Scan for the cell matching the given text and deliver its [x, y] coordinate at center. 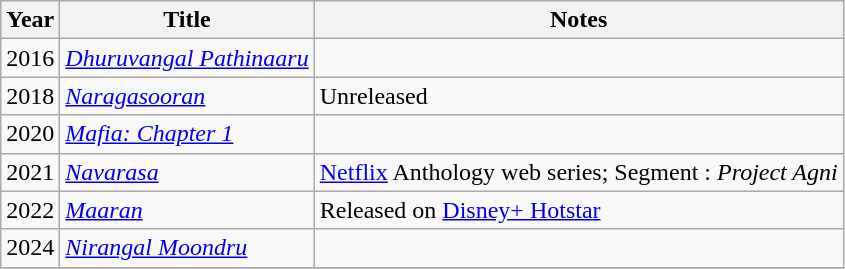
Dhuruvangal Pathinaaru [187, 58]
Navarasa [187, 172]
2021 [30, 172]
2024 [30, 248]
Naragasooran [187, 96]
2022 [30, 210]
Title [187, 20]
Netflix Anthology web series; Segment : Project Agni [578, 172]
2018 [30, 96]
Notes [578, 20]
Year [30, 20]
Unreleased [578, 96]
2020 [30, 134]
Maaran [187, 210]
2016 [30, 58]
Released on Disney+ Hotstar [578, 210]
Mafia: Chapter 1 [187, 134]
Nirangal Moondru [187, 248]
